Find where the given text appears and provide that cell's center as (X, Y) coordinate. 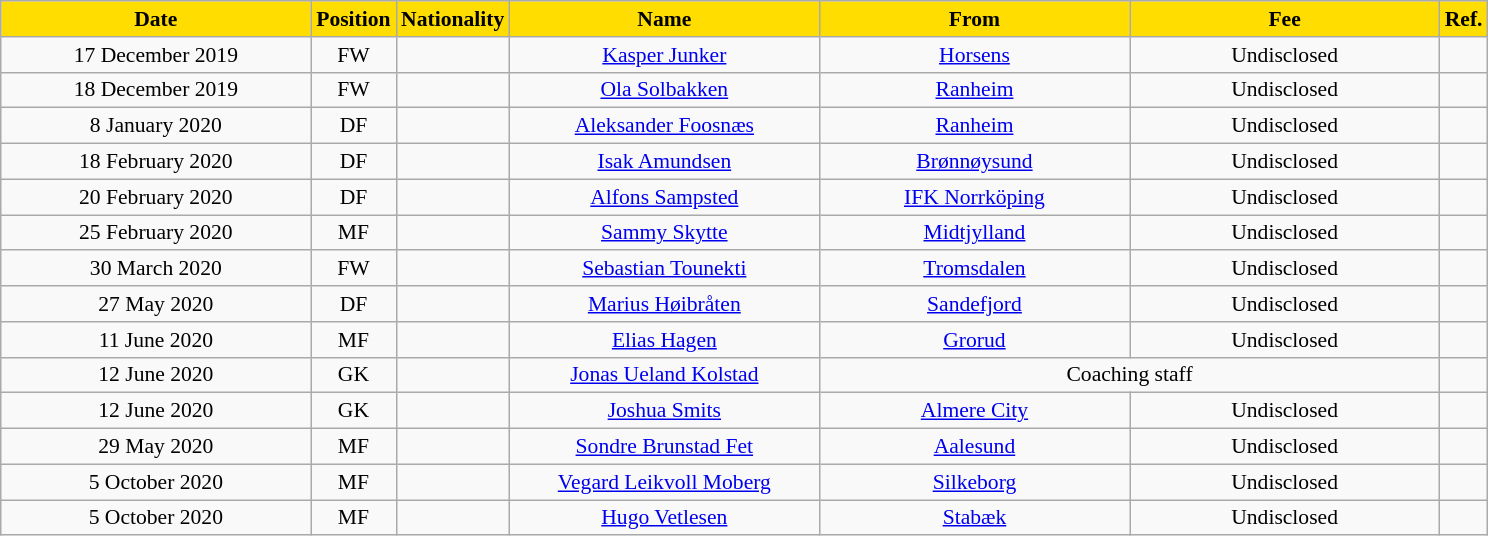
Silkeborg (974, 482)
Aleksander Foosnæs (664, 126)
Sondre Brunstad Fet (664, 447)
Midtjylland (974, 233)
8 January 2020 (156, 126)
Coaching staff (1129, 375)
Joshua Smits (664, 411)
Elias Hagen (664, 340)
IFK Norrköping (974, 197)
Kasper Junker (664, 55)
Ref. (1464, 19)
Almere City (974, 411)
27 May 2020 (156, 304)
Ola Solbakken (664, 90)
17 December 2019 (156, 55)
Nationality (452, 19)
Fee (1285, 19)
11 June 2020 (156, 340)
Stabæk (974, 518)
18 February 2020 (156, 162)
20 February 2020 (156, 197)
Sandefjord (974, 304)
Alfons Sampsted (664, 197)
30 March 2020 (156, 269)
Name (664, 19)
Horsens (974, 55)
Marius Høibråten (664, 304)
Vegard Leikvoll Moberg (664, 482)
Position (354, 19)
29 May 2020 (156, 447)
From (974, 19)
Aalesund (974, 447)
Sebastian Tounekti (664, 269)
Grorud (974, 340)
Jonas Ueland Kolstad (664, 375)
Sammy Skytte (664, 233)
Date (156, 19)
Hugo Vetlesen (664, 518)
Brønnøysund (974, 162)
Tromsdalen (974, 269)
Isak Amundsen (664, 162)
18 December 2019 (156, 90)
25 February 2020 (156, 233)
